Identify which cell holds the provided text, then report its (X, Y) central coordinate. 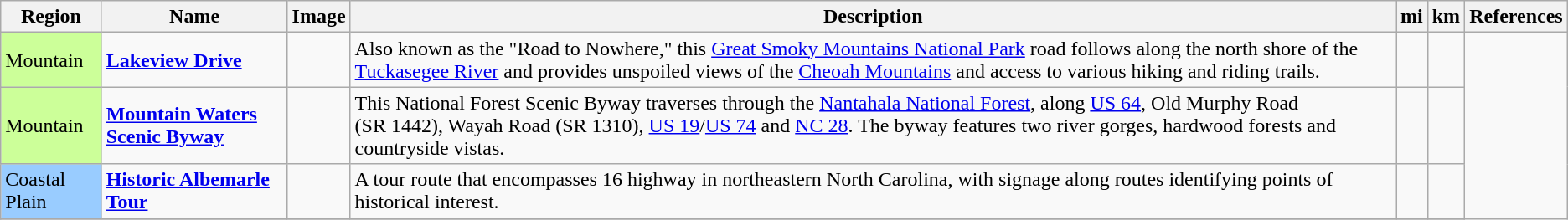
Region (51, 17)
Image (318, 17)
km (1446, 17)
Description (873, 17)
Mountain Waters Scenic Byway (194, 125)
Coastal Plain (51, 191)
Lakeview Drive (194, 60)
Name (194, 17)
mi (1411, 17)
A tour route that encompasses 16 highway in northeastern North Carolina, with signage along routes identifying points of historical interest. (873, 191)
Historic Albemarle Tour (194, 191)
References (1516, 17)
